Output the (x, y) coordinate of the center of the cell containing the given text.  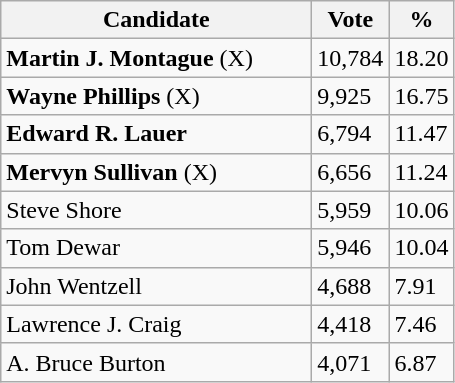
11.47 (422, 134)
John Wentzell (156, 286)
6,794 (350, 134)
Tom Dewar (156, 248)
Candidate (156, 20)
6.87 (422, 362)
16.75 (422, 96)
A. Bruce Burton (156, 362)
Steve Shore (156, 210)
10.06 (422, 210)
Lawrence J. Craig (156, 324)
7.46 (422, 324)
4,418 (350, 324)
Martin J. Montague (X) (156, 58)
Edward R. Lauer (156, 134)
18.20 (422, 58)
7.91 (422, 286)
11.24 (422, 172)
4,071 (350, 362)
6,656 (350, 172)
5,946 (350, 248)
% (422, 20)
10,784 (350, 58)
4,688 (350, 286)
9,925 (350, 96)
Wayne Phillips (X) (156, 96)
5,959 (350, 210)
Vote (350, 20)
Mervyn Sullivan (X) (156, 172)
10.04 (422, 248)
